For the text-containing cell, return its midpoint in (x, y) coordinate format. 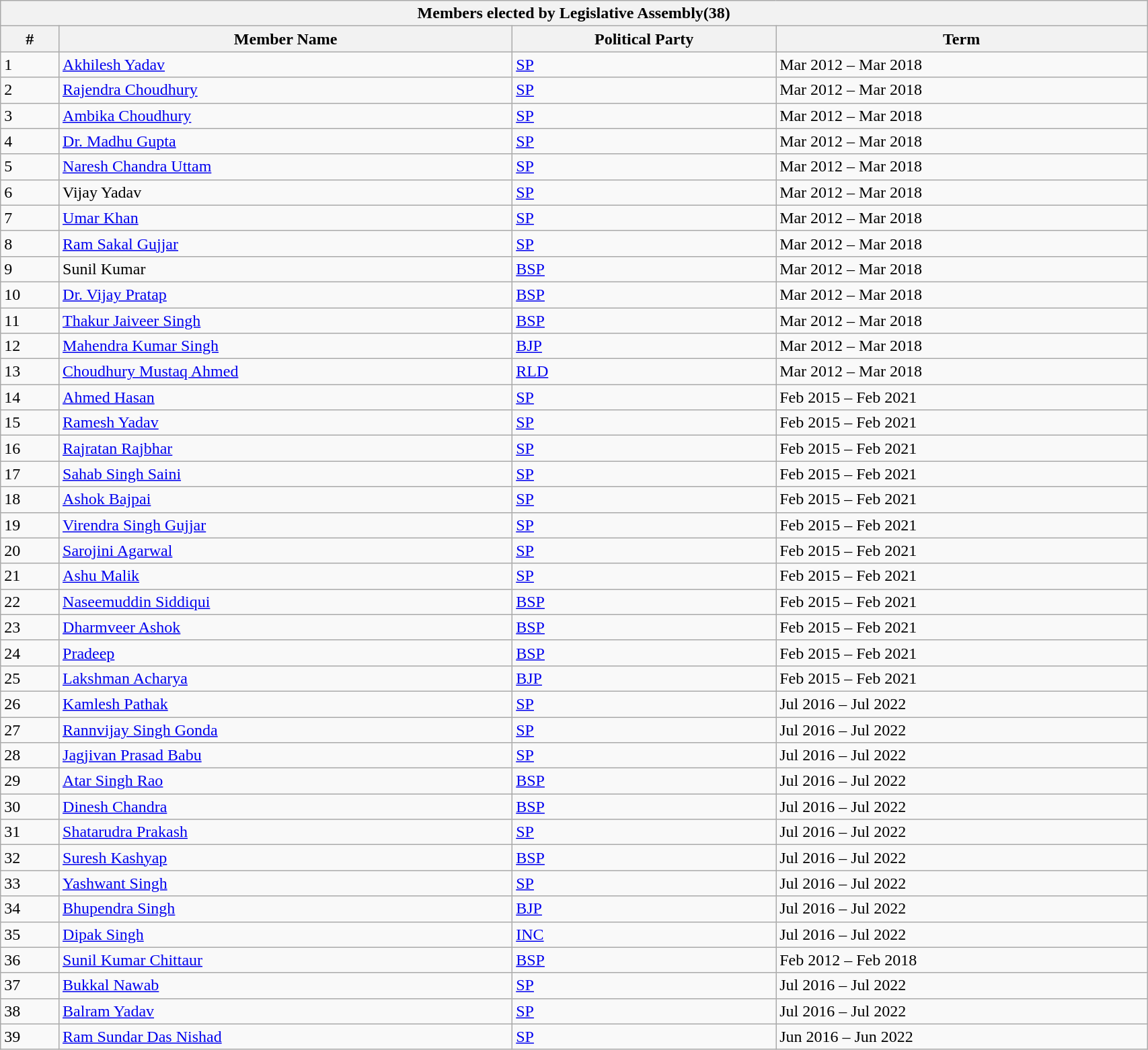
Ram Sakal Gujjar (286, 243)
14 (30, 397)
31 (30, 832)
25 (30, 678)
28 (30, 756)
Rajratan Rajbhar (286, 448)
Term (962, 39)
Jagjivan Prasad Babu (286, 756)
Sarojini Agarwal (286, 551)
12 (30, 346)
RLD (644, 372)
30 (30, 807)
Ashu Malik (286, 576)
22 (30, 602)
7 (30, 218)
Dipak Singh (286, 934)
33 (30, 883)
Dr. Madhu Gupta (286, 141)
Umar Khan (286, 218)
20 (30, 551)
# (30, 39)
INC (644, 934)
Suresh Kashyap (286, 858)
39 (30, 1037)
6 (30, 192)
Atar Singh Rao (286, 781)
Ambika Choudhury (286, 116)
Bukkal Nawab (286, 985)
Members elected by Legislative Assembly(38) (574, 13)
Member Name (286, 39)
16 (30, 448)
Rannvijay Singh Gonda (286, 729)
Feb 2012 – Feb 2018 (962, 960)
Sahab Singh Saini (286, 474)
13 (30, 372)
37 (30, 985)
Bhupendra Singh (286, 909)
19 (30, 525)
Ahmed Hasan (286, 397)
Balram Yadav (286, 1011)
35 (30, 934)
21 (30, 576)
17 (30, 474)
Rajendra Choudhury (286, 90)
29 (30, 781)
4 (30, 141)
Vijay Yadav (286, 192)
18 (30, 499)
34 (30, 909)
36 (30, 960)
3 (30, 116)
Ashok Bajpai (286, 499)
Lakshman Acharya (286, 678)
32 (30, 858)
11 (30, 321)
10 (30, 294)
Choudhury Mustaq Ahmed (286, 372)
38 (30, 1011)
Ramesh Yadav (286, 423)
Jun 2016 – Jun 2022 (962, 1037)
Thakur Jaiveer Singh (286, 321)
Dinesh Chandra (286, 807)
Kamlesh Pathak (286, 704)
15 (30, 423)
Yashwant Singh (286, 883)
Shatarudra Prakash (286, 832)
Pradeep (286, 653)
2 (30, 90)
5 (30, 167)
23 (30, 627)
Sunil Kumar (286, 269)
9 (30, 269)
24 (30, 653)
Mahendra Kumar Singh (286, 346)
Sunil Kumar Chittaur (286, 960)
Dharmveer Ashok (286, 627)
Akhilesh Yadav (286, 65)
Virendra Singh Gujjar (286, 525)
26 (30, 704)
1 (30, 65)
Ram Sundar Das Nishad (286, 1037)
Political Party (644, 39)
Naseemuddin Siddiqui (286, 602)
8 (30, 243)
Dr. Vijay Pratap (286, 294)
27 (30, 729)
Naresh Chandra Uttam (286, 167)
